Output the (x, y) coordinate of the center of the cell containing the given text.  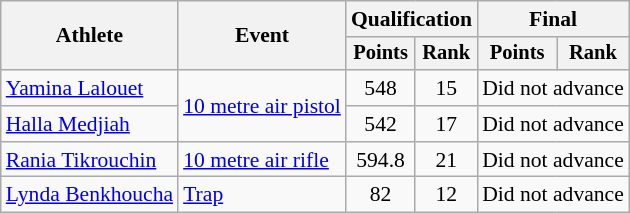
17 (446, 124)
10 metre air rifle (262, 160)
15 (446, 88)
Event (262, 36)
21 (446, 160)
Halla Medjiah (90, 124)
Final (553, 19)
594.8 (380, 160)
12 (446, 195)
542 (380, 124)
Rania Tikrouchin (90, 160)
Trap (262, 195)
82 (380, 195)
Athlete (90, 36)
548 (380, 88)
Qualification (412, 19)
Lynda Benkhoucha (90, 195)
10 metre air pistol (262, 106)
Yamina Lalouet (90, 88)
